For the text-containing cell, return its midpoint in [X, Y] coordinate format. 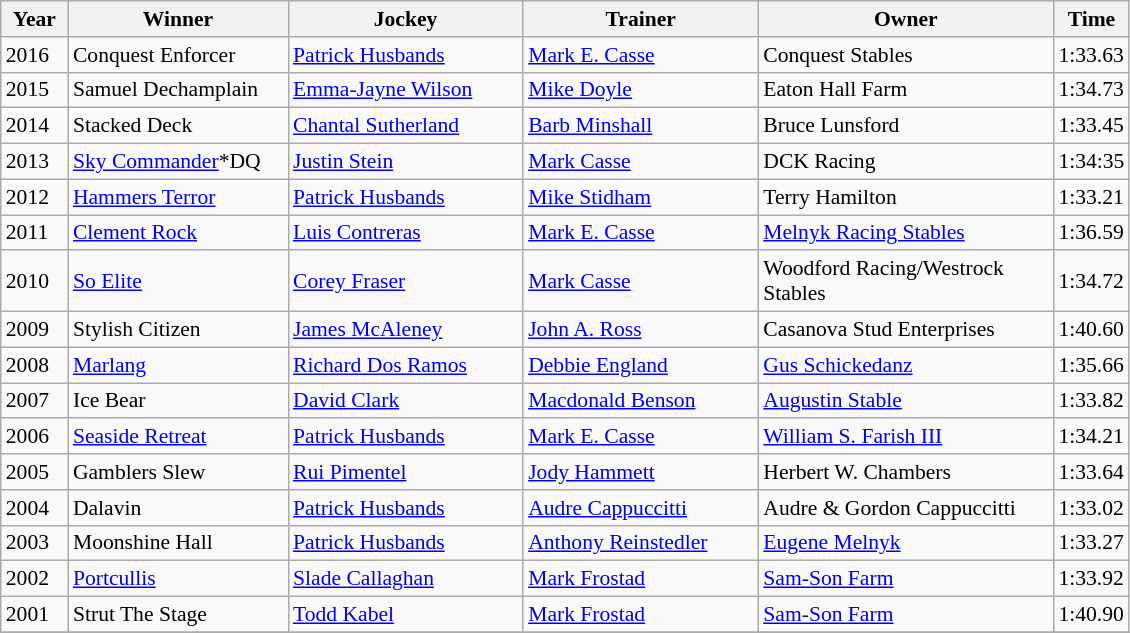
2012 [34, 197]
Gamblers Slew [178, 472]
James McAleney [406, 330]
Strut The Stage [178, 615]
2005 [34, 472]
Jody Hammett [640, 472]
Seaside Retreat [178, 437]
Audre & Gordon Cappuccitti [906, 508]
Hammers Terror [178, 197]
Eugene Melnyk [906, 543]
1:34:35 [1091, 162]
Richard Dos Ramos [406, 365]
2014 [34, 126]
Trainer [640, 19]
Bruce Lunsford [906, 126]
Marlang [178, 365]
Conquest Enforcer [178, 55]
DCK Racing [906, 162]
Debbie England [640, 365]
Jockey [406, 19]
Macdonald Benson [640, 401]
Casanova Stud Enterprises [906, 330]
Emma-Jayne Wilson [406, 90]
Melnyk Racing Stables [906, 233]
2008 [34, 365]
Stylish Citizen [178, 330]
Moonshine Hall [178, 543]
1:33.92 [1091, 579]
Time [1091, 19]
Mike Doyle [640, 90]
Sky Commander*DQ [178, 162]
1:40.90 [1091, 615]
Augustin Stable [906, 401]
John A. Ross [640, 330]
So Elite [178, 282]
1:34.73 [1091, 90]
1:33.27 [1091, 543]
2016 [34, 55]
Dalavin [178, 508]
1:33.82 [1091, 401]
2001 [34, 615]
Clement Rock [178, 233]
1:33.02 [1091, 508]
William S. Farish III [906, 437]
1:33.21 [1091, 197]
2011 [34, 233]
2010 [34, 282]
Ice Bear [178, 401]
Todd Kabel [406, 615]
Anthony Reinstedler [640, 543]
Year [34, 19]
Portcullis [178, 579]
1:33.63 [1091, 55]
Barb Minshall [640, 126]
2007 [34, 401]
1:36.59 [1091, 233]
1:33.45 [1091, 126]
2009 [34, 330]
2003 [34, 543]
Stacked Deck [178, 126]
1:40.60 [1091, 330]
Rui Pimentel [406, 472]
Winner [178, 19]
Herbert W. Chambers [906, 472]
2002 [34, 579]
1:34.72 [1091, 282]
Audre Cappuccitti [640, 508]
Woodford Racing/Westrock Stables [906, 282]
Conquest Stables [906, 55]
Samuel Dechamplain [178, 90]
Terry Hamilton [906, 197]
Justin Stein [406, 162]
2013 [34, 162]
Chantal Sutherland [406, 126]
Eaton Hall Farm [906, 90]
1:34.21 [1091, 437]
2006 [34, 437]
Luis Contreras [406, 233]
Corey Fraser [406, 282]
2015 [34, 90]
1:33.64 [1091, 472]
Slade Callaghan [406, 579]
Gus Schickedanz [906, 365]
2004 [34, 508]
1:35.66 [1091, 365]
David Clark [406, 401]
Owner [906, 19]
Mike Stidham [640, 197]
